Pinpoint the cell where the given text exists, returning its [x, y] midpoint coordinate. 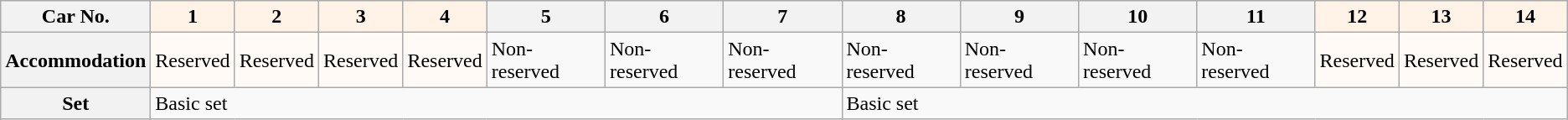
10 [1137, 17]
7 [782, 17]
6 [663, 17]
5 [546, 17]
2 [276, 17]
13 [1441, 17]
3 [361, 17]
Set [75, 103]
11 [1256, 17]
1 [193, 17]
Car No. [75, 17]
12 [1357, 17]
14 [1525, 17]
4 [445, 17]
9 [1019, 17]
Accommodation [75, 60]
8 [901, 17]
